Scan for the cell matching the given text and deliver its [X, Y] coordinate at center. 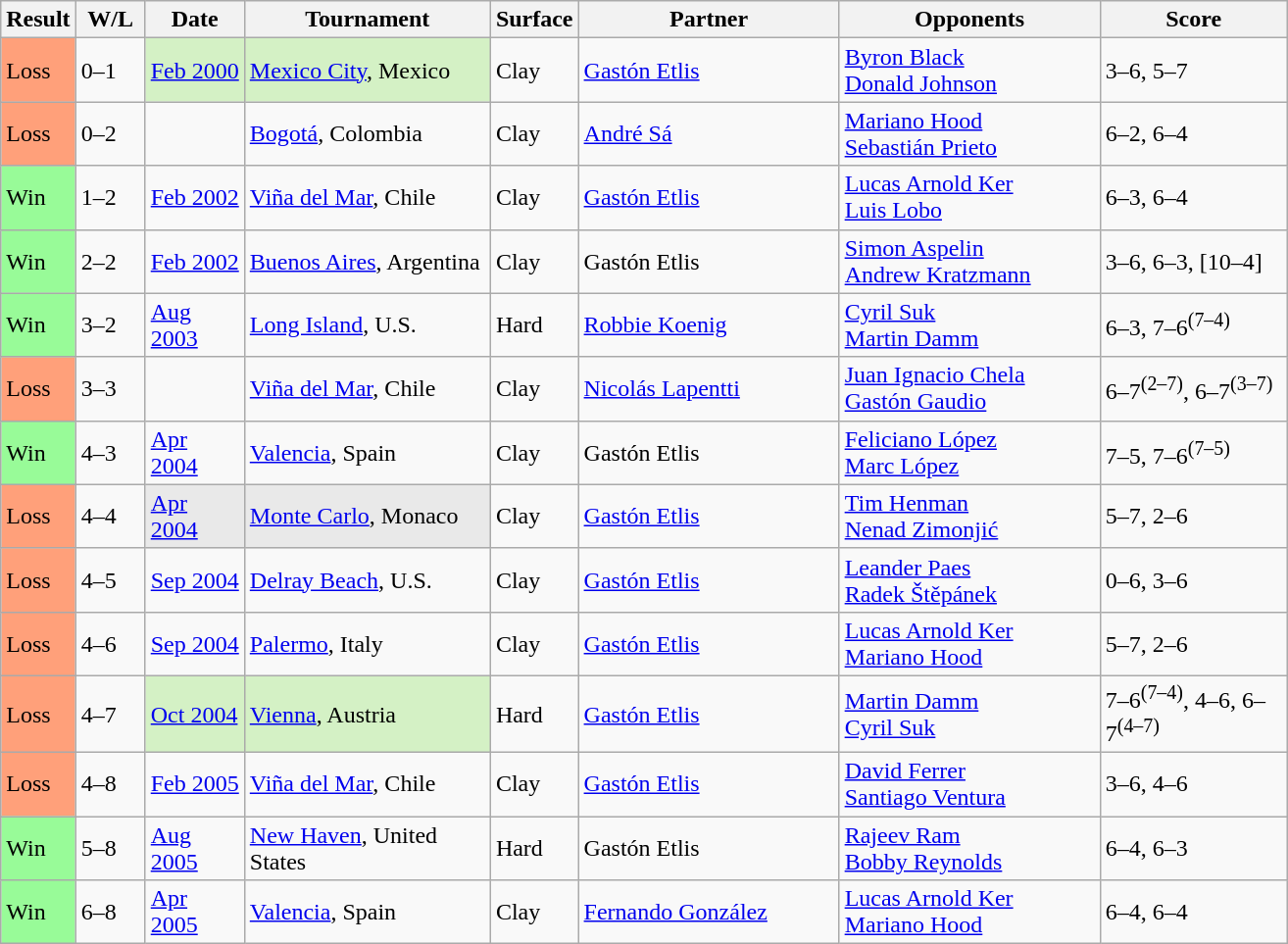
Oct 2004 [194, 714]
6–3, 7–6(7–4) [1194, 325]
Aug 2003 [194, 325]
Monte Carlo, Monaco [367, 516]
Result [38, 20]
7–6(7–4), 4–6, 6–7(4–7) [1194, 714]
Date [194, 20]
Mariano Hood Sebastián Prieto [969, 133]
Juan Ignacio Chela Gastón Gaudio [969, 388]
Score [1194, 20]
6–4, 6–3 [1194, 849]
Mexico City, Mexico [367, 71]
4–3 [110, 453]
David Ferrer Santiago Ventura [969, 784]
1–2 [110, 198]
6–4, 6–4 [1194, 912]
Leander Paes Radek Štěpánek [969, 580]
7–5, 7–6(7–5) [1194, 453]
6–8 [110, 912]
Partner [709, 20]
3–3 [110, 388]
Fernando González [709, 912]
3–6, 4–6 [1194, 784]
Vienna, Austria [367, 714]
Long Island, U.S. [367, 325]
Tournament [367, 20]
Aug 2005 [194, 849]
Feb 2005 [194, 784]
4–6 [110, 643]
Bogotá, Colombia [367, 133]
6–2, 6–4 [1194, 133]
0–1 [110, 71]
Feliciano López Marc López [969, 453]
New Haven, United States [367, 849]
Cyril Suk Martin Damm [969, 325]
Simon Aspelin Andrew Kratzmann [969, 261]
3–6, 6–3, [10–4] [1194, 261]
6–3, 6–4 [1194, 198]
6–7(2–7), 6–7(3–7) [1194, 388]
Tim Henman Nenad Zimonjić [969, 516]
2–2 [110, 261]
Opponents [969, 20]
W/L [110, 20]
3–2 [110, 325]
Feb 2000 [194, 71]
5–8 [110, 849]
Robbie Koenig [709, 325]
Nicolás Lapentti [709, 388]
Buenos Aires, Argentina [367, 261]
Rajeev Ram Bobby Reynolds [969, 849]
4–8 [110, 784]
4–4 [110, 516]
Lucas Arnold Ker Luis Lobo [969, 198]
0–2 [110, 133]
3–6, 5–7 [1194, 71]
4–5 [110, 580]
André Sá [709, 133]
Martin Damm Cyril Suk [969, 714]
Surface [534, 20]
0–6, 3–6 [1194, 580]
Byron Black Donald Johnson [969, 71]
Apr 2005 [194, 912]
Palermo, Italy [367, 643]
4–7 [110, 714]
Delray Beach, U.S. [367, 580]
